Provide the (x, y) coordinate of the cell's center where the given text is located.  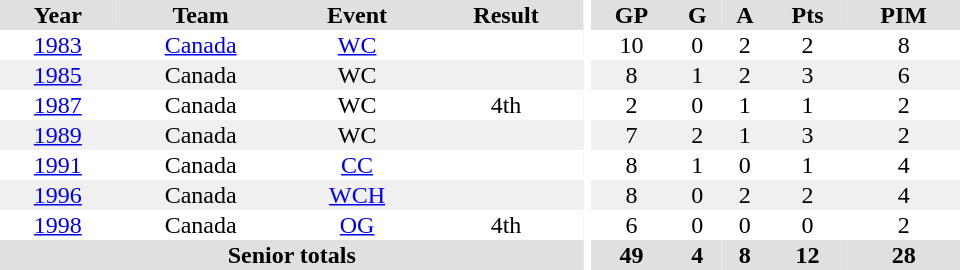
Year (58, 15)
1983 (58, 45)
PIM (904, 15)
1987 (58, 105)
1991 (58, 165)
28 (904, 255)
Senior totals (292, 255)
Event (358, 15)
CC (358, 165)
A (745, 15)
49 (631, 255)
1996 (58, 195)
OG (358, 225)
Pts (808, 15)
WCH (358, 195)
GP (631, 15)
7 (631, 135)
10 (631, 45)
12 (808, 255)
Team (201, 15)
1989 (58, 135)
Result (506, 15)
1985 (58, 75)
G (698, 15)
1998 (58, 225)
